Locate the cell with the specified text and output its (x, y) center coordinate. 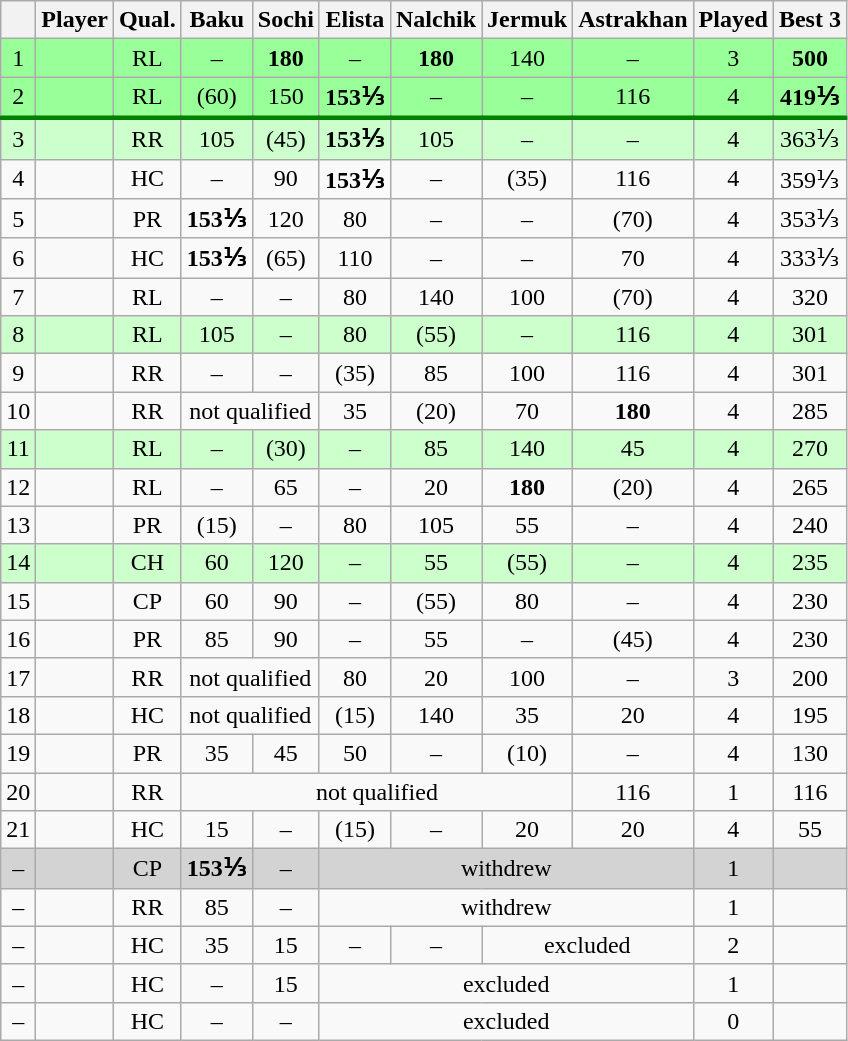
Jermuk (528, 20)
21 (18, 830)
353⅓ (810, 219)
13 (18, 525)
195 (810, 715)
130 (810, 753)
7 (18, 297)
Nalchik (436, 20)
CH (148, 563)
320 (810, 297)
5 (18, 219)
0 (733, 1021)
14 (18, 563)
235 (810, 563)
285 (810, 411)
50 (354, 753)
Elista (354, 20)
500 (810, 58)
Player (75, 20)
Baku (216, 20)
65 (286, 487)
9 (18, 373)
6 (18, 258)
18 (18, 715)
333⅓ (810, 258)
150 (286, 98)
363⅓ (810, 138)
(60) (216, 98)
(65) (286, 258)
(30) (286, 449)
17 (18, 677)
11 (18, 449)
(10) (528, 753)
Best 3 (810, 20)
Qual. (148, 20)
10 (18, 411)
16 (18, 639)
270 (810, 449)
8 (18, 335)
Played (733, 20)
19 (18, 753)
265 (810, 487)
110 (354, 258)
359⅓ (810, 179)
419⅓ (810, 98)
Sochi (286, 20)
Astrakhan (633, 20)
12 (18, 487)
240 (810, 525)
200 (810, 677)
